Extract the (X, Y) coordinate from the center of the cell holding the provided text.  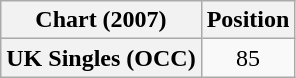
Chart (2007) (101, 20)
Position (248, 20)
85 (248, 58)
UK Singles (OCC) (101, 58)
